Detect which cell encompasses the target text, then output its (x, y) center coordinate. 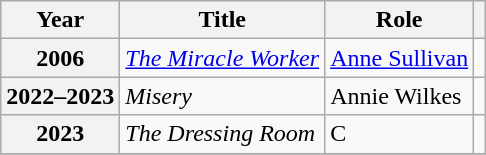
Role (400, 20)
C (400, 134)
2023 (60, 134)
Anne Sullivan (400, 58)
Title (222, 20)
Misery (222, 96)
Year (60, 20)
The Dressing Room (222, 134)
2022–2023 (60, 96)
Annie Wilkes (400, 96)
2006 (60, 58)
The Miracle Worker (222, 58)
